Determine the [X, Y] coordinate at the center of the cell enclosing the given text.  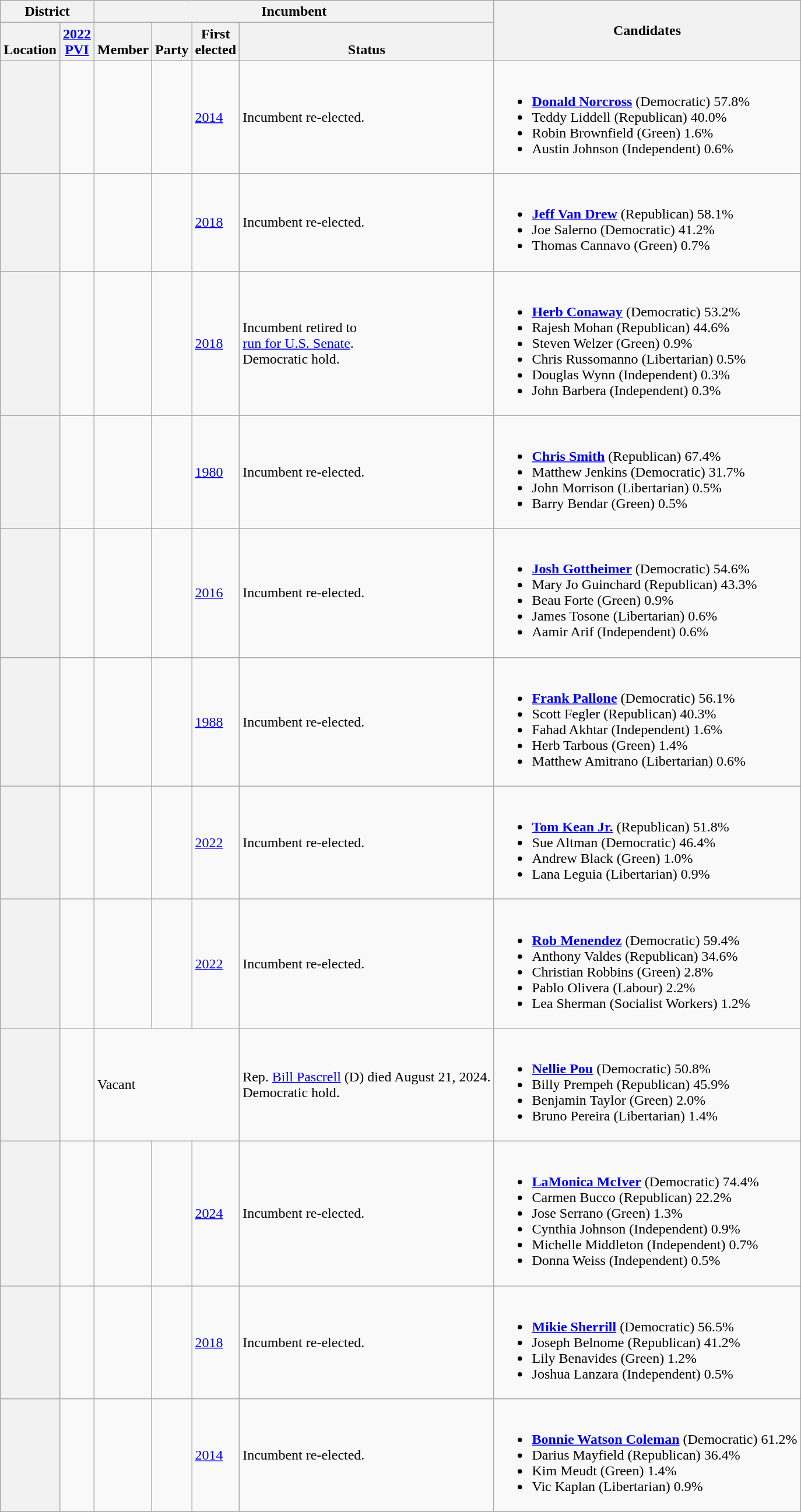
Party [172, 42]
Vacant [167, 1084]
Location [30, 42]
Jeff Van Drew (Republican) 58.1%Joe Salerno (Democratic) 41.2%Thomas Cannavo (Green) 0.7% [647, 223]
Mikie Sherrill (Democratic) 56.5%Joseph Belnome (Republican) 41.2%Lily Benavides (Green) 1.2%Joshua Lanzara (Independent) 0.5% [647, 1342]
2016 [216, 593]
Incumbent retired torun for U.S. Senate.Democratic hold. [367, 343]
1988 [216, 721]
Firstelected [216, 42]
Donald Norcross (Democratic) 57.8%Teddy Liddell (Republican) 40.0%Robin Brownfield (Green) 1.6%Austin Johnson (Independent) 0.6% [647, 117]
1980 [216, 472]
Tom Kean Jr. (Republican) 51.8%Sue Altman (Democratic) 46.4%Andrew Black (Green) 1.0%Lana Leguia (Libertarian) 0.9% [647, 843]
Nellie Pou (Democratic) 50.8%Billy Prempeh (Republican) 45.9%Benjamin Taylor (Green) 2.0%Bruno Pereira (Libertarian) 1.4% [647, 1084]
Incumbent [294, 12]
2022PVI [77, 42]
Rep. Bill Pascrell (D) died August 21, 2024.Democratic hold. [367, 1084]
2024 [216, 1213]
Candidates [647, 30]
Bonnie Watson Coleman (Democratic) 61.2%Darius Mayfield (Republican) 36.4%Kim Meudt (Green) 1.4%Vic Kaplan (Libertarian) 0.9% [647, 1455]
Status [367, 42]
District [48, 12]
Chris Smith (Republican) 67.4%Matthew Jenkins (Democratic) 31.7%John Morrison (Libertarian) 0.5%Barry Bendar (Green) 0.5% [647, 472]
Member [124, 42]
